Capture the cell that displays the provided text and extract its [x, y] central coordinate. 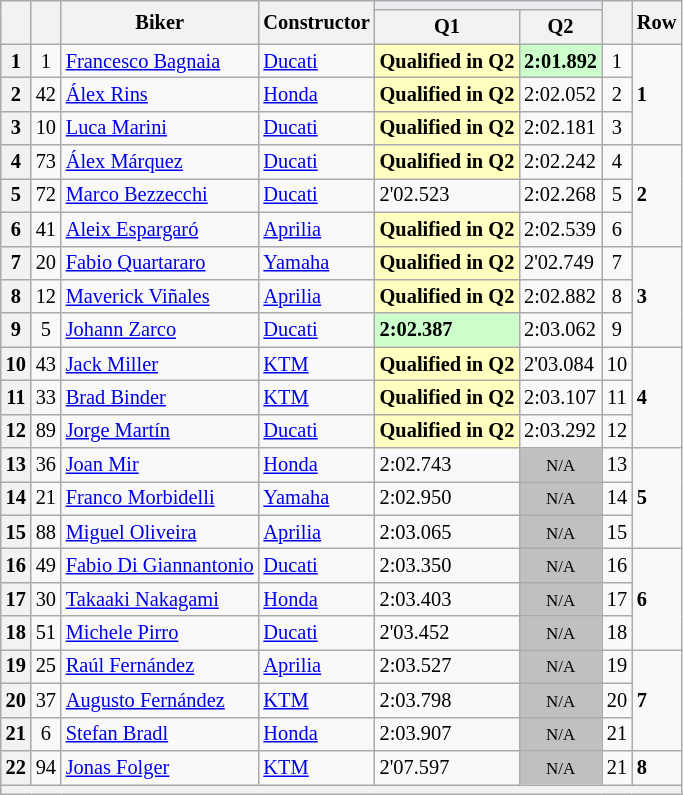
Biker [160, 22]
2:03.062 [560, 330]
2:02.387 [447, 330]
2:03.403 [447, 599]
Aleix Espargaró [160, 229]
2:03.292 [560, 431]
Raúl Fernández [160, 666]
51 [46, 633]
2:02.181 [560, 128]
2:01.892 [560, 61]
Johann Zarco [160, 330]
Stefan Bradl [160, 734]
37 [46, 700]
2:03.350 [447, 565]
Takaaki Nakagami [160, 599]
49 [46, 565]
72 [46, 195]
Álex Rins [160, 94]
Luca Marini [160, 128]
2'02.523 [447, 195]
2:03.065 [447, 532]
2'03.084 [560, 364]
Augusto Fernández [160, 700]
2:03.798 [447, 700]
Marco Bezzecchi [160, 195]
2:02.882 [560, 296]
33 [46, 397]
22 [16, 767]
36 [46, 465]
Álex Márquez [160, 162]
2:03.527 [447, 666]
30 [46, 599]
43 [46, 364]
Joan Mir [160, 465]
2:02.950 [447, 498]
Brad Binder [160, 397]
73 [46, 162]
2:02.242 [560, 162]
Jonas Folger [160, 767]
25 [46, 666]
88 [46, 532]
2'02.749 [560, 263]
Q1 [447, 27]
Franco Morbidelli [160, 498]
Q2 [560, 27]
2'03.452 [447, 633]
94 [46, 767]
Jorge Martín [160, 431]
Fabio Quartararo [160, 263]
Fabio Di Giannantonio [160, 565]
2:02.052 [560, 94]
Michele Pirro [160, 633]
Francesco Bagnaia [160, 61]
Maverick Viñales [160, 296]
2:03.907 [447, 734]
42 [46, 94]
Constructor [317, 22]
2'07.597 [447, 767]
2:03.107 [560, 397]
41 [46, 229]
Miguel Oliveira [160, 532]
Row [656, 22]
2:02.539 [560, 229]
Jack Miller [160, 364]
2:02.743 [447, 465]
89 [46, 431]
2:02.268 [560, 195]
